Pinpoint the cell where the given text exists, returning its [X, Y] midpoint coordinate. 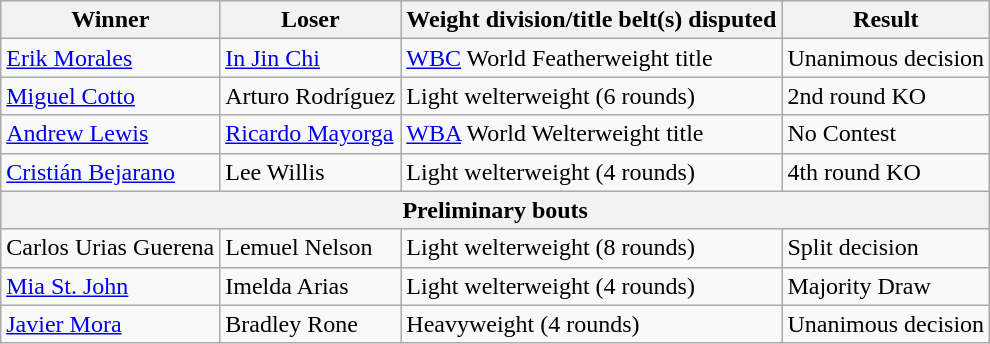
Arturo Rodríguez [310, 96]
Cristián Bejarano [110, 172]
Split decision [886, 248]
Heavyweight (4 rounds) [592, 324]
Majority Draw [886, 286]
4th round KO [886, 172]
Bradley Rone [310, 324]
Mia St. John [110, 286]
Javier Mora [110, 324]
Lee Willis [310, 172]
Winner [110, 20]
Erik Morales [110, 58]
Carlos Urias Guerena [110, 248]
Light welterweight (8 rounds) [592, 248]
In Jin Chi [310, 58]
Light welterweight (6 rounds) [592, 96]
WBA World Welterweight title [592, 134]
Imelda Arias [310, 286]
2nd round KO [886, 96]
Ricardo Mayorga [310, 134]
Result [886, 20]
No Contest [886, 134]
Preliminary bouts [496, 210]
Lemuel Nelson [310, 248]
Weight division/title belt(s) disputed [592, 20]
Andrew Lewis [110, 134]
Miguel Cotto [110, 96]
Loser [310, 20]
WBC World Featherweight title [592, 58]
